Extract the (X, Y) coordinate from the center of the cell holding the provided text.  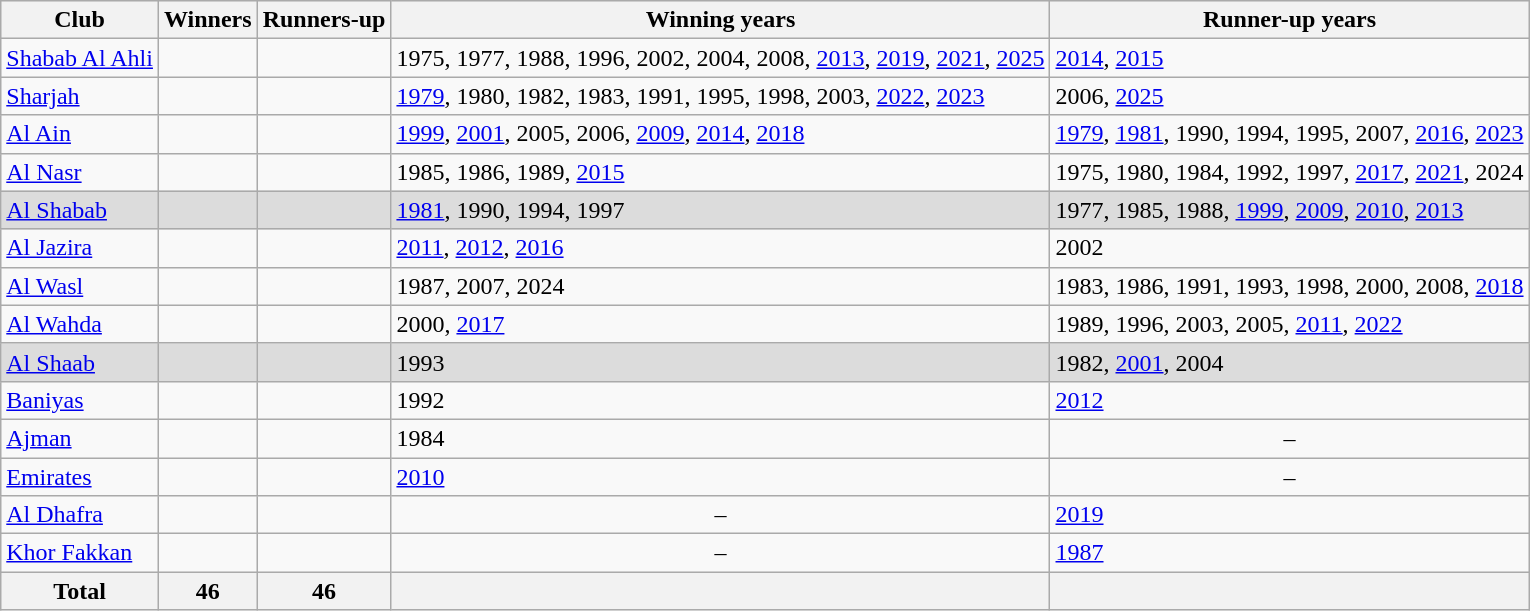
Winning years (720, 20)
Baniyas (80, 400)
Al Dhafra (80, 515)
1981, 1990, 1994, 1997 (720, 210)
1987, 2007, 2024 (720, 286)
1992 (720, 400)
2011, 2012, 2016 (720, 248)
Winners (208, 20)
Al Shabab (80, 210)
Khor Fakkan (80, 553)
1983, 1986, 1991, 1993, 1998, 2000, 2008, 2018 (1290, 286)
1993 (720, 362)
1975, 1980, 1984, 1992, 1997, 2017, 2021, 2024 (1290, 172)
2006, 2025 (1290, 96)
1999, 2001, 2005, 2006, 2009, 2014, 2018 (720, 134)
2019 (1290, 515)
Total (80, 591)
Al Ain (80, 134)
Al Wahda (80, 324)
Emirates (80, 477)
Al Shaab (80, 362)
Shabab Al Ahli (80, 58)
1989, 1996, 2003, 2005, 2011, 2022 (1290, 324)
1984 (720, 438)
2010 (720, 477)
1982, 2001, 2004 (1290, 362)
2002 (1290, 248)
Club (80, 20)
1987 (1290, 553)
Sharjah (80, 96)
Al Jazira (80, 248)
2014, 2015 (1290, 58)
1979, 1980, 1982, 1983, 1991, 1995, 1998, 2003, 2022, 2023 (720, 96)
1975, 1977, 1988, 1996, 2002, 2004, 2008, 2013, 2019, 2021, 2025 (720, 58)
Runners-up (324, 20)
Ajman (80, 438)
2000, 2017 (720, 324)
1985, 1986, 1989, 2015 (720, 172)
Al Nasr (80, 172)
Runner-up years (1290, 20)
1979, 1981, 1990, 1994, 1995, 2007, 2016, 2023 (1290, 134)
1977, 1985, 1988, 1999, 2009, 2010, 2013 (1290, 210)
Al Wasl (80, 286)
2012 (1290, 400)
